Search for the cell housing the specified text and yield its [X, Y] center coordinate. 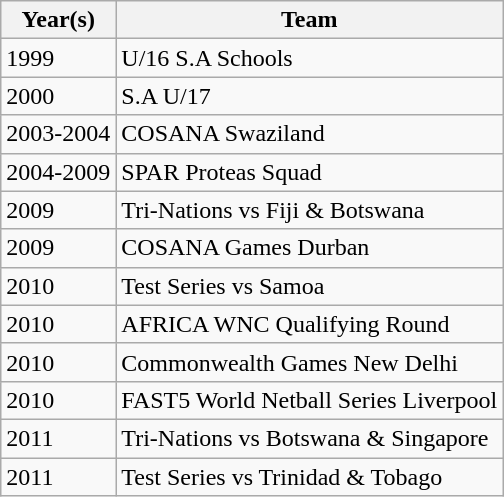
Tri-Nations vs Fiji & Botswana [310, 210]
Tri-Nations vs Botswana & Singapore [310, 438]
Team [310, 20]
FAST5 World Netball Series Liverpool [310, 400]
Commonwealth Games New Delhi [310, 362]
Year(s) [58, 20]
AFRICA WNC Qualifying Round [310, 324]
COSANA Games Durban [310, 248]
SPAR Proteas Squad [310, 172]
2003-2004 [58, 134]
U/16 S.A Schools [310, 58]
2004-2009 [58, 172]
S.A U/17 [310, 96]
Test Series vs Samoa [310, 286]
2000 [58, 96]
Test Series vs Trinidad & Tobago [310, 477]
1999 [58, 58]
COSANA Swaziland [310, 134]
